Return the [x, y] coordinate for the center point of the cell that contains the specified text.  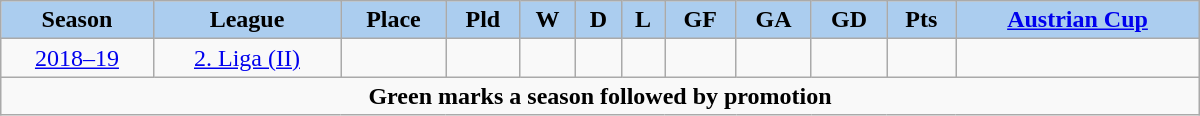
2. Liga (II) [247, 58]
D [599, 20]
Green marks a season followed by promotion [600, 96]
GF [700, 20]
GD [848, 20]
W [547, 20]
L [642, 20]
Place [394, 20]
Pts [922, 20]
GA [774, 20]
2018–19 [77, 58]
League [247, 20]
Season [77, 20]
Pld [482, 20]
Austrian Cup [1078, 20]
